Pinpoint the cell where the given text exists, returning its (X, Y) midpoint coordinate. 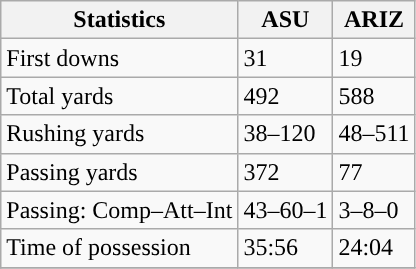
Total yards (120, 96)
372 (286, 172)
492 (286, 96)
ASU (286, 20)
ARIZ (374, 20)
43–60–1 (286, 210)
35:56 (286, 248)
Time of possession (120, 248)
Passing yards (120, 172)
Statistics (120, 20)
19 (374, 58)
48–511 (374, 134)
3–8–0 (374, 210)
24:04 (374, 248)
38–120 (286, 134)
77 (374, 172)
Rushing yards (120, 134)
588 (374, 96)
First downs (120, 58)
31 (286, 58)
Passing: Comp–Att–Int (120, 210)
